Extract the [X, Y] coordinate from the center of the cell holding the provided text.  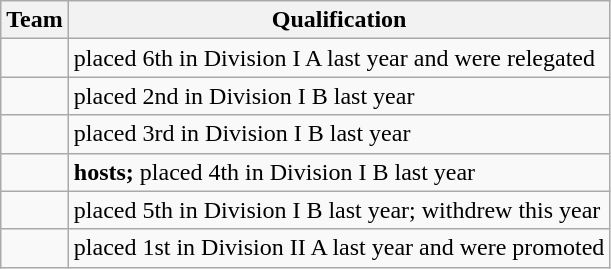
hosts; placed 4th in Division I B last year [339, 172]
placed 2nd in Division I B last year [339, 96]
placed 5th in Division I B last year; withdrew this year [339, 210]
placed 3rd in Division I B last year [339, 134]
placed 1st in Division II A last year and were promoted [339, 248]
Team [35, 20]
placed 6th in Division I A last year and were relegated [339, 58]
Qualification [339, 20]
